Provide the (X, Y) coordinate of the cell's center where the given text is located.  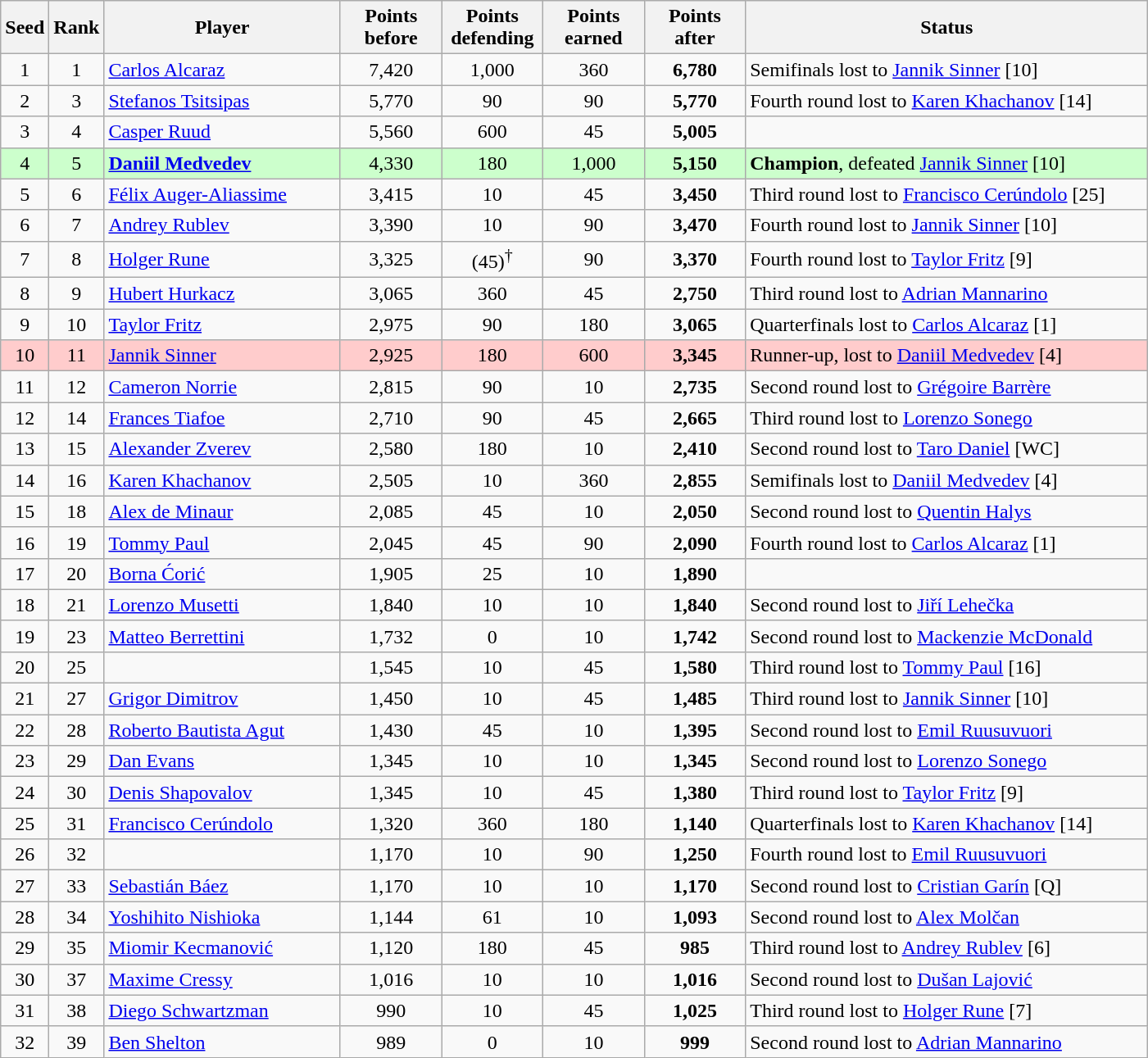
Andrey Rublev (223, 225)
1,580 (695, 667)
17 (25, 574)
Denis Shapovalov (223, 792)
3,470 (695, 225)
13 (25, 449)
Grigor Dimitrov (223, 699)
39 (77, 1042)
7,420 (391, 70)
2 (25, 101)
1,395 (695, 730)
Second round lost to Quentin Halys (947, 511)
2,735 (695, 387)
Semifinals lost to Daniil Medvedev [4] (947, 480)
Maxime Cressy (223, 979)
Second round lost to Alex Molčan (947, 917)
1,380 (695, 792)
2,050 (695, 511)
Matteo Berrettini (223, 636)
Fourth round lost to Taylor Fritz [9] (947, 259)
Alex de Minaur (223, 511)
3,370 (695, 259)
5,150 (695, 163)
Points defending (492, 28)
Runner-up, lost to Daniil Medvedev [4] (947, 356)
Status (947, 28)
1,120 (391, 948)
2,925 (391, 356)
Third round lost to Lorenzo Sonego (947, 418)
1,320 (391, 824)
985 (695, 948)
Seed (25, 28)
37 (77, 979)
Hubert Hurkacz (223, 293)
Second round lost to Lorenzo Sonego (947, 761)
Diego Schwartzman (223, 1010)
Yoshihito Nishioka (223, 917)
1,144 (391, 917)
2,665 (695, 418)
Points earned (594, 28)
Tommy Paul (223, 543)
Cameron Norrie (223, 387)
2,710 (391, 418)
Miomir Kecmanović (223, 948)
5,560 (391, 132)
2,090 (695, 543)
Third round lost to Adrian Mannarino (947, 293)
61 (492, 917)
990 (391, 1010)
1,890 (695, 574)
Quarterfinals lost to Carlos Alcaraz [1] (947, 325)
2,975 (391, 325)
Sebastián Báez (223, 886)
Second round lost to Dušan Lajović (947, 979)
Second round lost to Grégoire Barrère (947, 387)
2,505 (391, 480)
26 (25, 855)
Second round lost to Jiří Lehečka (947, 605)
Taylor Fritz (223, 325)
Frances Tiafoe (223, 418)
2,580 (391, 449)
Casper Ruud (223, 132)
2,045 (391, 543)
Ben Shelton (223, 1042)
999 (695, 1042)
3,450 (695, 194)
Third round lost to Holger Rune [7] (947, 1010)
6,780 (695, 70)
2,750 (695, 293)
Karen Khachanov (223, 480)
Fourth round lost to Jannik Sinner [10] (947, 225)
Dan Evans (223, 761)
1,485 (695, 699)
Second round lost to Taro Daniel [WC] (947, 449)
1,905 (391, 574)
33 (77, 886)
Rank (77, 28)
1,545 (391, 667)
Champion, defeated Jannik Sinner [10] (947, 163)
Second round lost to Mackenzie McDonald (947, 636)
22 (25, 730)
4,330 (391, 163)
Fourth round lost to Carlos Alcaraz [1] (947, 543)
Third round lost to Francisco Cerúndolo [25] (947, 194)
Third round lost to Taylor Fritz [9] (947, 792)
Points before (391, 28)
3,390 (391, 225)
1,140 (695, 824)
Borna Ćorić (223, 574)
Third round lost to Jannik Sinner [10] (947, 699)
24 (25, 792)
1,430 (391, 730)
5,005 (695, 132)
Fourth round lost to Emil Ruusuvuori (947, 855)
3,325 (391, 259)
Second round lost to Cristian Garín [Q] (947, 886)
Alexander Zverev (223, 449)
1,250 (695, 855)
1,093 (695, 917)
Lorenzo Musetti (223, 605)
Semifinals lost to Jannik Sinner [10] (947, 70)
Daniil Medvedev (223, 163)
34 (77, 917)
1,732 (391, 636)
3,345 (695, 356)
Points after (695, 28)
2,085 (391, 511)
3,415 (391, 194)
38 (77, 1010)
2,815 (391, 387)
Third round lost to Tommy Paul [16] (947, 667)
Holger Rune (223, 259)
1,025 (695, 1010)
Carlos Alcaraz (223, 70)
Second round lost to Adrian Mannarino (947, 1042)
35 (77, 948)
Fourth round lost to Karen Khachanov [14] (947, 101)
989 (391, 1042)
Stefanos Tsitsipas (223, 101)
Second round lost to Emil Ruusuvuori (947, 730)
2,855 (695, 480)
1,450 (391, 699)
Roberto Bautista Agut (223, 730)
Third round lost to Andrey Rublev [6] (947, 948)
Player (223, 28)
(45)† (492, 259)
Jannik Sinner (223, 356)
Francisco Cerúndolo (223, 824)
1,742 (695, 636)
Quarterfinals lost to Karen Khachanov [14] (947, 824)
Félix Auger-Aliassime (223, 194)
2,410 (695, 449)
